Pinpoint the cell where the given text exists, returning its [X, Y] midpoint coordinate. 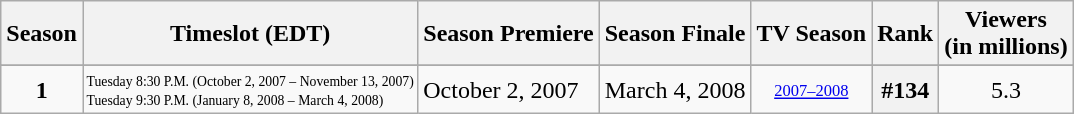
2007–2008 [812, 90]
TV Season [812, 34]
Season [42, 34]
#134 [906, 90]
5.3 [1006, 90]
1 [42, 90]
Timeslot (EDT) [250, 34]
Viewers(in millions) [1006, 34]
Season Premiere [508, 34]
Tuesday 8:30 P.M. (October 2, 2007 – November 13, 2007) Tuesday 9:30 P.M. (January 8, 2008 – March 4, 2008) [250, 90]
March 4, 2008 [675, 90]
Rank [906, 34]
Season Finale [675, 34]
October 2, 2007 [508, 90]
